Output the [x, y] coordinate of the center of the cell containing the given text.  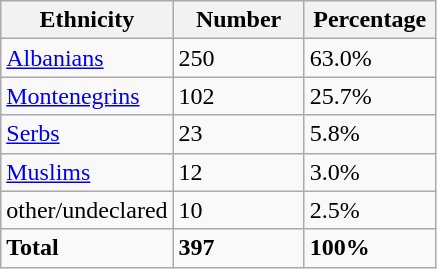
Muslims [87, 172]
2.5% [370, 210]
10 [238, 210]
Total [87, 248]
5.8% [370, 134]
Serbs [87, 134]
250 [238, 58]
3.0% [370, 172]
12 [238, 172]
23 [238, 134]
Montenegrins [87, 96]
Number [238, 20]
Percentage [370, 20]
397 [238, 248]
Albanians [87, 58]
Ethnicity [87, 20]
63.0% [370, 58]
other/undeclared [87, 210]
102 [238, 96]
100% [370, 248]
25.7% [370, 96]
